From the cell containing the given text, extract its center point as (X, Y) coordinate. 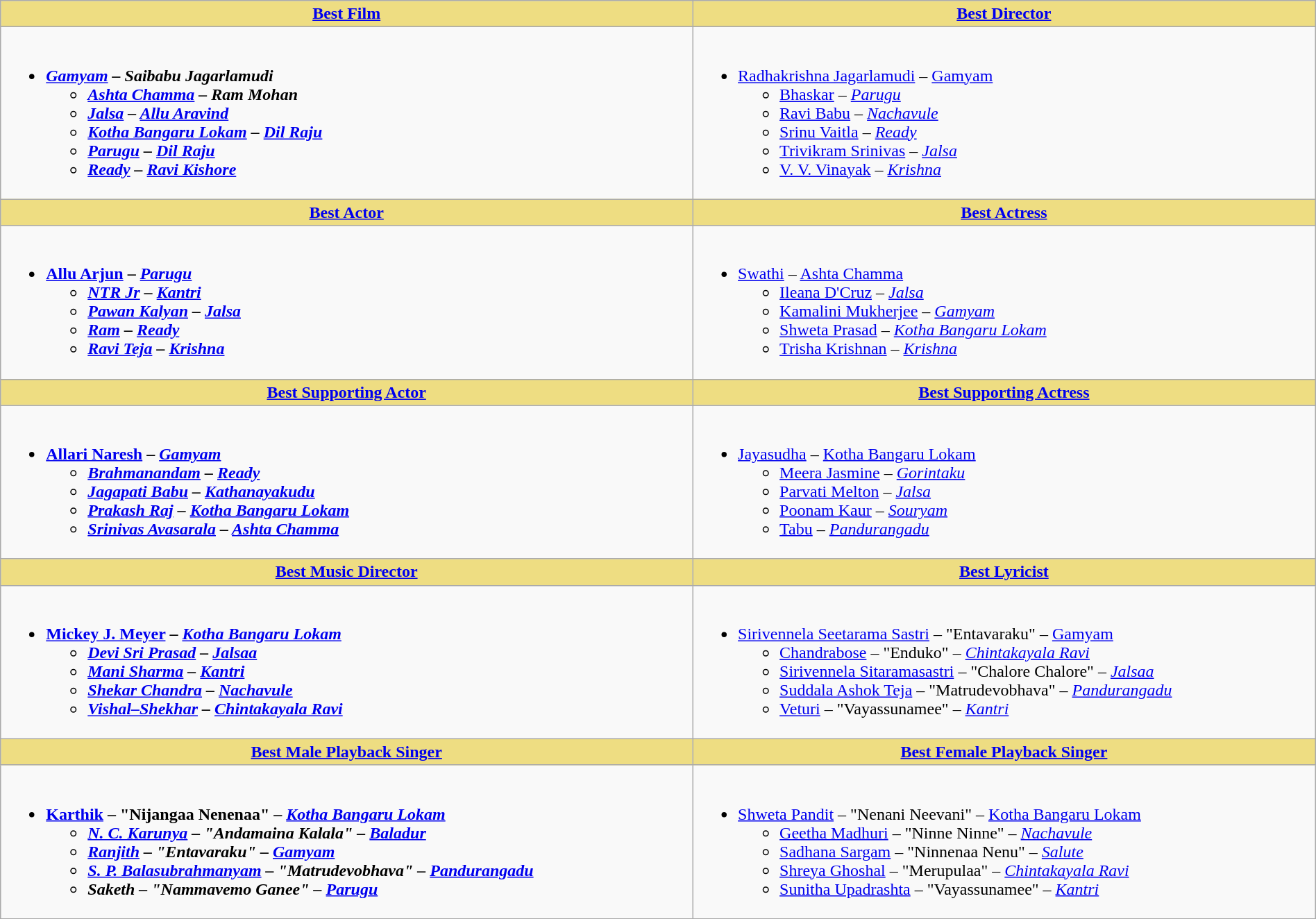
Best Music Director (347, 572)
Gamyam – Saibabu JagarlamudiAshta Chamma – Ram MohanJalsa – Allu AravindKotha Bangaru Lokam – Dil RajuParugu – Dil RajuReady – Ravi Kishore (347, 113)
Best Director (1004, 14)
Best Female Playback Singer (1004, 752)
Best Actor (347, 212)
Best Supporting Actress (1004, 392)
Best Film (347, 14)
Best Male Playback Singer (347, 752)
Best Lyricist (1004, 572)
Swathi – Ashta ChammaIleana D'Cruz – JalsaKamalini Mukherjee – GamyamShweta Prasad – Kotha Bangaru LokamTrisha Krishnan – Krishna (1004, 303)
Best Supporting Actor (347, 392)
Mickey J. Meyer – Kotha Bangaru LokamDevi Sri Prasad – JalsaaMani Sharma – KantriShekar Chandra – NachavuleVishal–Shekhar – Chintakayala Ravi (347, 662)
Allu Arjun – ParuguNTR Jr – KantriPawan Kalyan – JalsaRam – ReadyRavi Teja – Krishna (347, 303)
Radhakrishna Jagarlamudi – GamyamBhaskar – ParuguRavi Babu – NachavuleSrinu Vaitla – ReadyTrivikram Srinivas – JalsaV. V. Vinayak – Krishna (1004, 113)
Best Actress (1004, 212)
Allari Naresh – GamyamBrahmanandam – ReadyJagapati Babu – KathanayakuduPrakash Raj – Kotha Bangaru LokamSrinivas Avasarala – Ashta Chamma (347, 482)
Jayasudha – Kotha Bangaru LokamMeera Jasmine – GorintakuParvati Melton – JalsaPoonam Kaur – SouryamTabu – Pandurangadu (1004, 482)
